Identify which cell holds the provided text, then report its [X, Y] central coordinate. 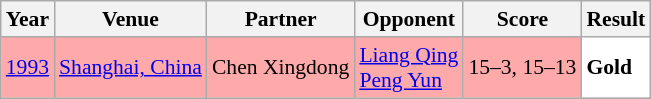
Venue [130, 19]
Chen Xingdong [280, 68]
Opponent [408, 19]
Result [616, 19]
Year [28, 19]
Partner [280, 19]
Shanghai, China [130, 68]
Score [522, 19]
1993 [28, 68]
15–3, 15–13 [522, 68]
Gold [616, 68]
Liang Qing Peng Yun [408, 68]
